Output the (X, Y) coordinate of the center of the cell containing the given text.  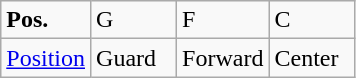
Pos. (46, 20)
Forward (223, 58)
Center (312, 58)
Position (46, 58)
Guard (134, 58)
C (312, 20)
F (223, 20)
G (134, 20)
